From the cell containing the given text, extract its center point as (X, Y) coordinate. 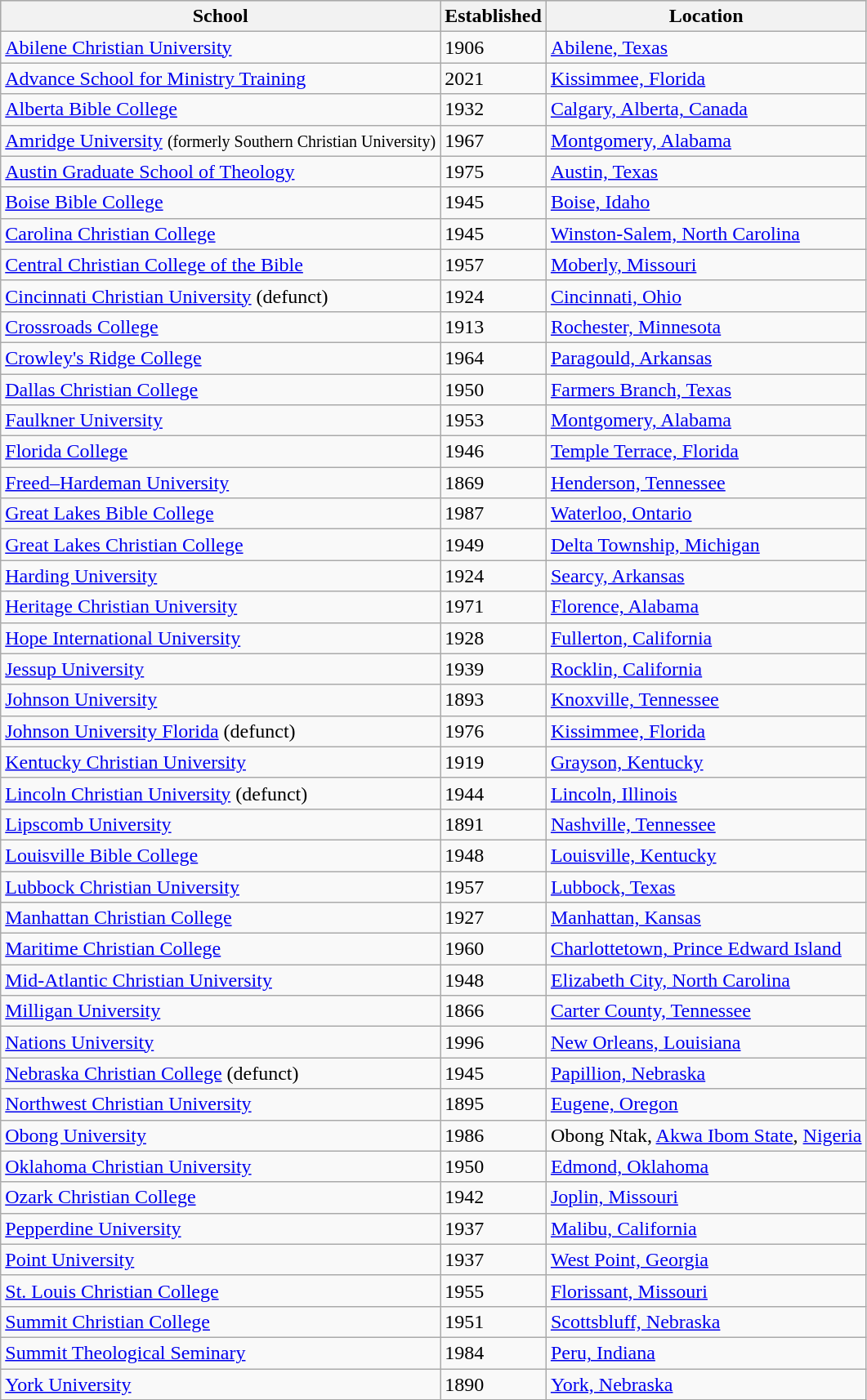
Austin, Texas (706, 172)
1960 (494, 949)
1895 (494, 1104)
Henderson, Tennessee (706, 483)
Milligan University (221, 1011)
Hope International University (221, 638)
Manhattan, Kansas (706, 918)
Moberly, Missouri (706, 265)
Florence, Alabama (706, 607)
Lincoln Christian University (defunct) (221, 793)
Nebraska Christian College (defunct) (221, 1073)
1866 (494, 1011)
School (221, 16)
Boise Bible College (221, 203)
York University (221, 1384)
1964 (494, 358)
1946 (494, 452)
Abilene, Texas (706, 47)
Kentucky Christian University (221, 762)
Carter County, Tennessee (706, 1011)
Cincinnati Christian University (defunct) (221, 296)
Harding University (221, 576)
1891 (494, 824)
1955 (494, 1291)
1951 (494, 1322)
Obong University (221, 1135)
Waterloo, Ontario (706, 514)
Lincoln, Illinois (706, 793)
Papillion, Nebraska (706, 1073)
Knoxville, Tennessee (706, 700)
Boise, Idaho (706, 203)
1890 (494, 1384)
1984 (494, 1353)
Mid-Atlantic Christian University (221, 980)
Pepperdine University (221, 1228)
New Orleans, Louisiana (706, 1042)
1927 (494, 918)
Edmond, Oklahoma (706, 1166)
Rocklin, California (706, 669)
Temple Terrace, Florida (706, 452)
Alberta Bible College (221, 109)
Amridge University (formerly Southern Christian University) (221, 140)
Paragould, Arkansas (706, 358)
1967 (494, 140)
Central Christian College of the Bible (221, 265)
1928 (494, 638)
West Point, Georgia (706, 1260)
Obong Ntak, Akwa Ibom State, Nigeria (706, 1135)
Advance School for Ministry Training (221, 78)
1996 (494, 1042)
Summit Theological Seminary (221, 1353)
Point University (221, 1260)
1971 (494, 607)
Florida College (221, 452)
Eugene, Oregon (706, 1104)
Louisville, Kentucky (706, 855)
1953 (494, 421)
Oklahoma Christian University (221, 1166)
Johnson University (221, 700)
Fullerton, California (706, 638)
Cincinnati, Ohio (706, 296)
Great Lakes Christian College (221, 545)
1987 (494, 514)
York, Nebraska (706, 1384)
Nashville, Tennessee (706, 824)
St. Louis Christian College (221, 1291)
Searcy, Arkansas (706, 576)
Crowley's Ridge College (221, 358)
Grayson, Kentucky (706, 762)
1975 (494, 172)
Location (706, 16)
1913 (494, 327)
Scottsbluff, Nebraska (706, 1322)
Abilene Christian University (221, 47)
Lubbock, Texas (706, 886)
Jessup University (221, 669)
1939 (494, 669)
Johnson University Florida (defunct) (221, 731)
Winston-Salem, North Carolina (706, 234)
Freed–Hardeman University (221, 483)
1893 (494, 700)
Summit Christian College (221, 1322)
Established (494, 16)
2021 (494, 78)
1919 (494, 762)
Maritime Christian College (221, 949)
Malibu, California (706, 1228)
Calgary, Alberta, Canada (706, 109)
1986 (494, 1135)
Charlottetown, Prince Edward Island (706, 949)
Dallas Christian College (221, 390)
Great Lakes Bible College (221, 514)
1906 (494, 47)
Joplin, Missouri (706, 1197)
Northwest Christian University (221, 1104)
1949 (494, 545)
Elizabeth City, North Carolina (706, 980)
Heritage Christian University (221, 607)
1976 (494, 731)
1932 (494, 109)
Louisville Bible College (221, 855)
Rochester, Minnesota (706, 327)
Delta Township, Michigan (706, 545)
Ozark Christian College (221, 1197)
Nations University (221, 1042)
Faulkner University (221, 421)
Farmers Branch, Texas (706, 390)
1944 (494, 793)
Crossroads College (221, 327)
Lipscomb University (221, 824)
Austin Graduate School of Theology (221, 172)
Peru, Indiana (706, 1353)
Carolina Christian College (221, 234)
Manhattan Christian College (221, 918)
1869 (494, 483)
Florissant, Missouri (706, 1291)
Lubbock Christian University (221, 886)
1942 (494, 1197)
